Identify which cell holds the provided text, then report its [x, y] central coordinate. 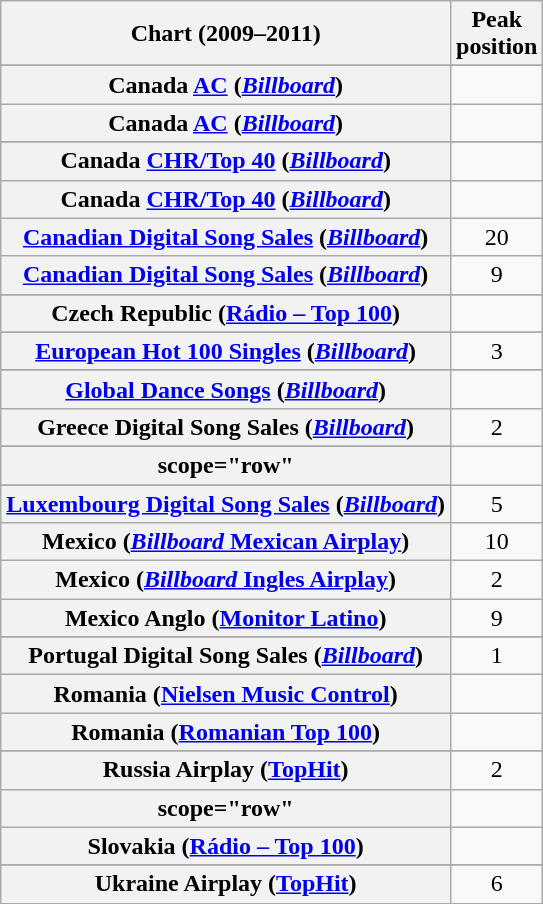
Peakposition [497, 34]
Mexico Anglo (Monitor Latino) [226, 618]
Chart (2009–2011) [226, 34]
Czech Republic (Rádio – Top 100) [226, 313]
1 [497, 656]
Portugal Digital Song Sales (Billboard) [226, 656]
Russia Airplay (TopHit) [226, 770]
10 [497, 542]
Global Dance Songs (Billboard) [226, 389]
European Hot 100 Singles (Billboard) [226, 351]
20 [497, 237]
Mexico (Billboard Mexican Airplay) [226, 542]
6 [497, 884]
Mexico (Billboard Ingles Airplay) [226, 580]
Luxembourg Digital Song Sales (Billboard) [226, 503]
Slovakia (Rádio – Top 100) [226, 846]
Romania (Romanian Top 100) [226, 732]
Greece Digital Song Sales (Billboard) [226, 427]
5 [497, 503]
3 [497, 351]
Ukraine Airplay (TopHit) [226, 884]
Romania (Nielsen Music Control) [226, 694]
